Identify which cell holds the provided text, then report its [x, y] central coordinate. 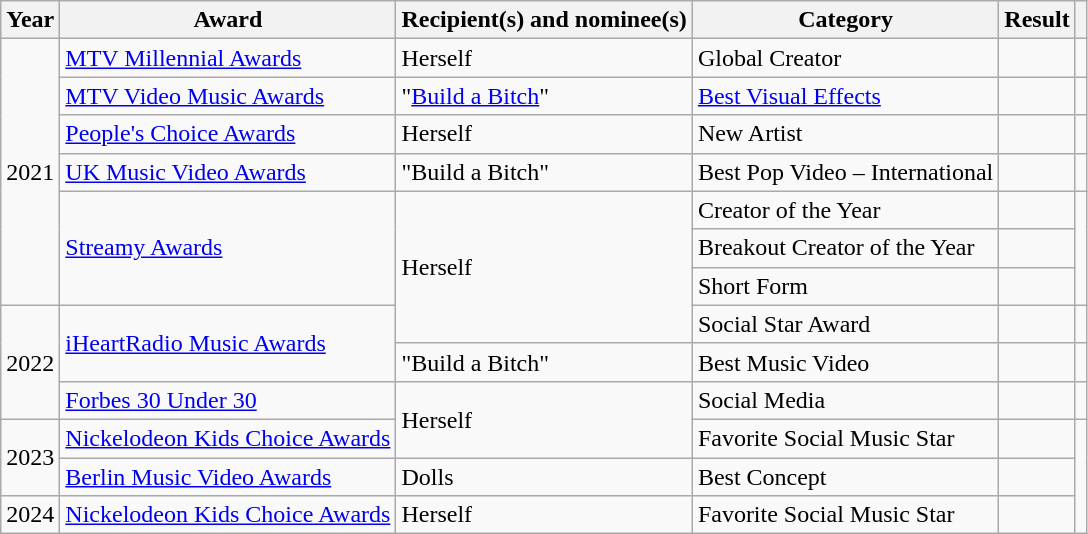
iHeartRadio Music Awards [228, 343]
UK Music Video Awards [228, 172]
2022 [30, 362]
Social Star Award [845, 324]
MTV Millennial Awards [228, 58]
2024 [30, 515]
Recipient(s) and nominee(s) [544, 20]
Best Pop Video – International [845, 172]
2023 [30, 457]
Creator of the Year [845, 210]
MTV Video Music Awards [228, 96]
2021 [30, 172]
Best Visual Effects [845, 96]
Social Media [845, 400]
People's Choice Awards [228, 134]
Short Form [845, 286]
Best Concept [845, 477]
Global Creator [845, 58]
Forbes 30 Under 30 [228, 400]
Result [1037, 20]
Best Music Video [845, 362]
Category [845, 20]
Streamy Awards [228, 248]
Dolls [544, 477]
New Artist [845, 134]
Year [30, 20]
Breakout Creator of the Year [845, 248]
Award [228, 20]
Berlin Music Video Awards [228, 477]
